Detect which cell encompasses the target text, then output its [x, y] center coordinate. 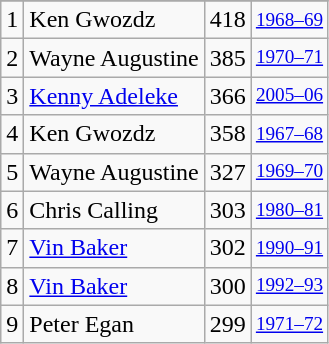
6 [12, 210]
1969–70 [289, 172]
Chris Calling [114, 210]
418 [228, 20]
1968–69 [289, 20]
7 [12, 248]
300 [228, 286]
303 [228, 210]
1992–93 [289, 286]
2005–06 [289, 96]
366 [228, 96]
3 [12, 96]
9 [12, 324]
358 [228, 134]
1990–91 [289, 248]
302 [228, 248]
4 [12, 134]
2 [12, 58]
1971–72 [289, 324]
1 [12, 20]
8 [12, 286]
385 [228, 58]
5 [12, 172]
1980–81 [289, 210]
327 [228, 172]
299 [228, 324]
1970–71 [289, 58]
Peter Egan [114, 324]
Kenny Adeleke [114, 96]
1967–68 [289, 134]
